Provide the (X, Y) coordinate of the cell's center where the given text is located.  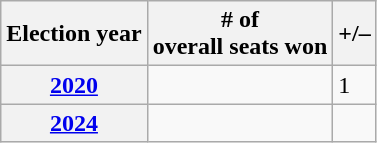
1 (354, 85)
2020 (74, 85)
+/– (354, 34)
2024 (74, 123)
Election year (74, 34)
# ofoverall seats won (240, 34)
